Capture the cell that displays the provided text and extract its [x, y] central coordinate. 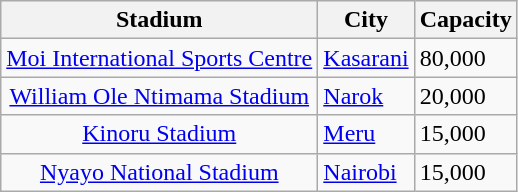
Narok [366, 96]
William Ole Ntimama Stadium [160, 96]
Kinoru Stadium [160, 134]
Kasarani [366, 58]
20,000 [466, 96]
Moi International Sports Centre [160, 58]
Stadium [160, 20]
Nyayo National Stadium [160, 172]
Capacity [466, 20]
Nairobi [366, 172]
Meru [366, 134]
80,000 [466, 58]
City [366, 20]
